Search for the cell housing the specified text and yield its (X, Y) center coordinate. 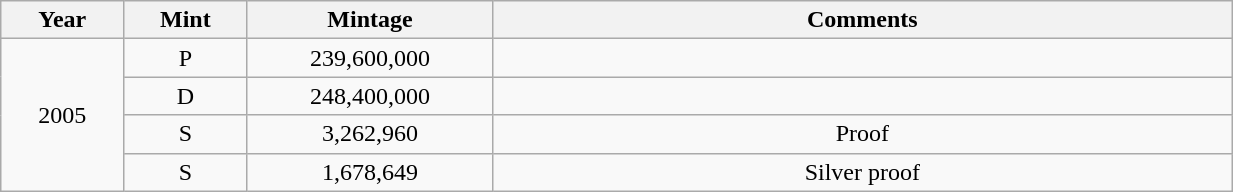
2005 (62, 115)
Comments (862, 20)
Mintage (370, 20)
Mint (186, 20)
1,678,649 (370, 172)
Year (62, 20)
248,400,000 (370, 96)
239,600,000 (370, 58)
3,262,960 (370, 134)
D (186, 96)
P (186, 58)
Silver proof (862, 172)
Proof (862, 134)
